For the text-containing cell, return its midpoint in (X, Y) coordinate format. 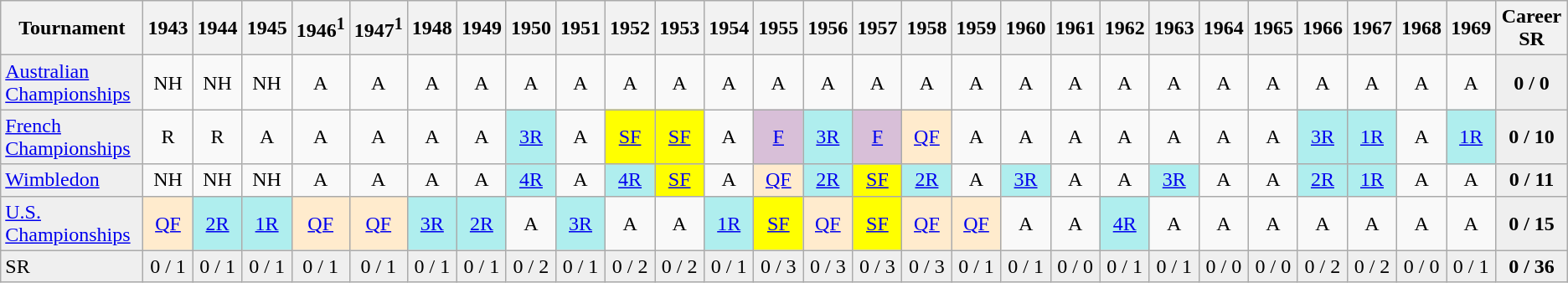
1969 (1471, 28)
1962 (1124, 28)
1958 (926, 28)
1954 (729, 28)
1963 (1174, 28)
1945 (266, 28)
1967 (1372, 28)
1966 (1322, 28)
Career SR (1532, 28)
Tournament (72, 28)
19471 (379, 28)
1952 (630, 28)
0 / 36 (1532, 266)
1959 (977, 28)
1961 (1075, 28)
1953 (680, 28)
1956 (828, 28)
1949 (481, 28)
Wimbledon (72, 180)
1960 (1025, 28)
1948 (432, 28)
Australian Championships (72, 82)
U.S. Championships (72, 223)
1943 (168, 28)
0 / 15 (1532, 223)
1965 (1273, 28)
1968 (1422, 28)
19461 (320, 28)
French Championships (72, 137)
SR (72, 266)
1951 (580, 28)
1957 (878, 28)
1955 (779, 28)
0 / 11 (1532, 180)
1944 (218, 28)
0 / 10 (1532, 137)
1950 (531, 28)
1964 (1223, 28)
